Output the [x, y] coordinate of the center of the cell containing the given text.  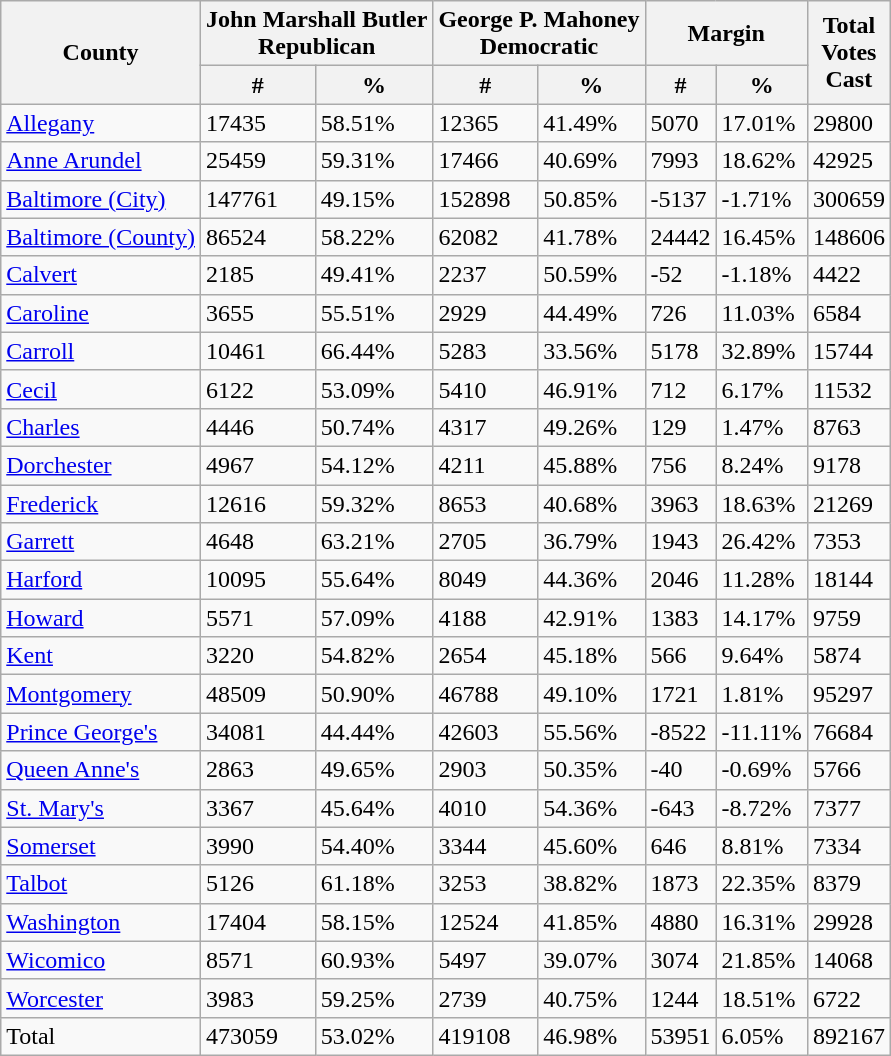
Frederick [101, 503]
712 [680, 389]
892167 [848, 1036]
9.64% [762, 656]
4317 [486, 427]
7334 [848, 846]
5766 [848, 770]
3367 [258, 808]
55.51% [374, 313]
3655 [258, 313]
Allegany [101, 123]
17466 [486, 161]
8653 [486, 503]
Baltimore (City) [101, 199]
24442 [680, 237]
2185 [258, 275]
John Marshall ButlerRepublican [316, 34]
5126 [258, 884]
48509 [258, 694]
1.81% [762, 694]
50.74% [374, 427]
26.42% [762, 542]
Howard [101, 618]
Talbot [101, 884]
59.31% [374, 161]
38.82% [592, 884]
58.51% [374, 123]
17.01% [762, 123]
60.93% [374, 960]
44.36% [592, 580]
54.40% [374, 846]
42.91% [592, 618]
12616 [258, 503]
147761 [258, 199]
Baltimore (County) [101, 237]
3963 [680, 503]
-40 [680, 770]
53951 [680, 1036]
4422 [848, 275]
11.03% [762, 313]
59.25% [374, 998]
Prince George's [101, 732]
12365 [486, 123]
Cecil [101, 389]
TotalVotesCast [848, 52]
2863 [258, 770]
1721 [680, 694]
11.28% [762, 580]
16.45% [762, 237]
5497 [486, 960]
29800 [848, 123]
42925 [848, 161]
50.35% [592, 770]
8.24% [762, 465]
59.32% [374, 503]
419108 [486, 1036]
646 [680, 846]
148606 [848, 237]
300659 [848, 199]
4211 [486, 465]
2705 [486, 542]
49.65% [374, 770]
10095 [258, 580]
55.64% [374, 580]
14068 [848, 960]
-1.71% [762, 199]
54.82% [374, 656]
17404 [258, 922]
3220 [258, 656]
Harford [101, 580]
8571 [258, 960]
18.51% [762, 998]
-52 [680, 275]
2929 [486, 313]
18.63% [762, 503]
40.69% [592, 161]
Kent [101, 656]
2237 [486, 275]
40.75% [592, 998]
6584 [848, 313]
5571 [258, 618]
41.78% [592, 237]
152898 [486, 199]
7377 [848, 808]
45.64% [374, 808]
-643 [680, 808]
18.62% [762, 161]
Charles [101, 427]
Calvert [101, 275]
4446 [258, 427]
Dorchester [101, 465]
16.31% [762, 922]
54.12% [374, 465]
45.88% [592, 465]
1383 [680, 618]
4880 [680, 922]
8763 [848, 427]
7353 [848, 542]
55.56% [592, 732]
4967 [258, 465]
44.44% [374, 732]
50.85% [592, 199]
49.10% [592, 694]
21269 [848, 503]
1873 [680, 884]
Montgomery [101, 694]
Caroline [101, 313]
Carroll [101, 351]
3990 [258, 846]
7993 [680, 161]
21.85% [762, 960]
-11.11% [762, 732]
14.17% [762, 618]
44.49% [592, 313]
-0.69% [762, 770]
32.89% [762, 351]
8049 [486, 580]
66.44% [374, 351]
40.68% [592, 503]
3074 [680, 960]
10461 [258, 351]
49.15% [374, 199]
45.18% [592, 656]
Wicomico [101, 960]
46.98% [592, 1036]
9178 [848, 465]
129 [680, 427]
46.91% [592, 389]
63.21% [374, 542]
76684 [848, 732]
49.41% [374, 275]
95297 [848, 694]
Queen Anne's [101, 770]
4010 [486, 808]
473059 [258, 1036]
726 [680, 313]
29928 [848, 922]
2046 [680, 580]
County [101, 52]
18144 [848, 580]
41.85% [592, 922]
George P. MahoneyDemocratic [539, 34]
6722 [848, 998]
58.22% [374, 237]
61.18% [374, 884]
-8.72% [762, 808]
45.60% [592, 846]
33.56% [592, 351]
50.90% [374, 694]
50.59% [592, 275]
-1.18% [762, 275]
9759 [848, 618]
3983 [258, 998]
-5137 [680, 199]
6.17% [762, 389]
Worcester [101, 998]
62082 [486, 237]
Anne Arundel [101, 161]
2654 [486, 656]
58.15% [374, 922]
5283 [486, 351]
756 [680, 465]
39.07% [592, 960]
1943 [680, 542]
6.05% [762, 1036]
8379 [848, 884]
54.36% [592, 808]
49.26% [592, 427]
6122 [258, 389]
Garrett [101, 542]
4188 [486, 618]
1.47% [762, 427]
15744 [848, 351]
3253 [486, 884]
2903 [486, 770]
41.49% [592, 123]
22.35% [762, 884]
5410 [486, 389]
1244 [680, 998]
4648 [258, 542]
53.02% [374, 1036]
-8522 [680, 732]
2739 [486, 998]
5178 [680, 351]
St. Mary's [101, 808]
3344 [486, 846]
566 [680, 656]
11532 [848, 389]
34081 [258, 732]
Total [101, 1036]
53.09% [374, 389]
Somerset [101, 846]
5070 [680, 123]
25459 [258, 161]
57.09% [374, 618]
17435 [258, 123]
5874 [848, 656]
12524 [486, 922]
Washington [101, 922]
Margin [726, 34]
86524 [258, 237]
42603 [486, 732]
36.79% [592, 542]
8.81% [762, 846]
46788 [486, 694]
